Output the [x, y] coordinate of the center of the cell containing the given text.  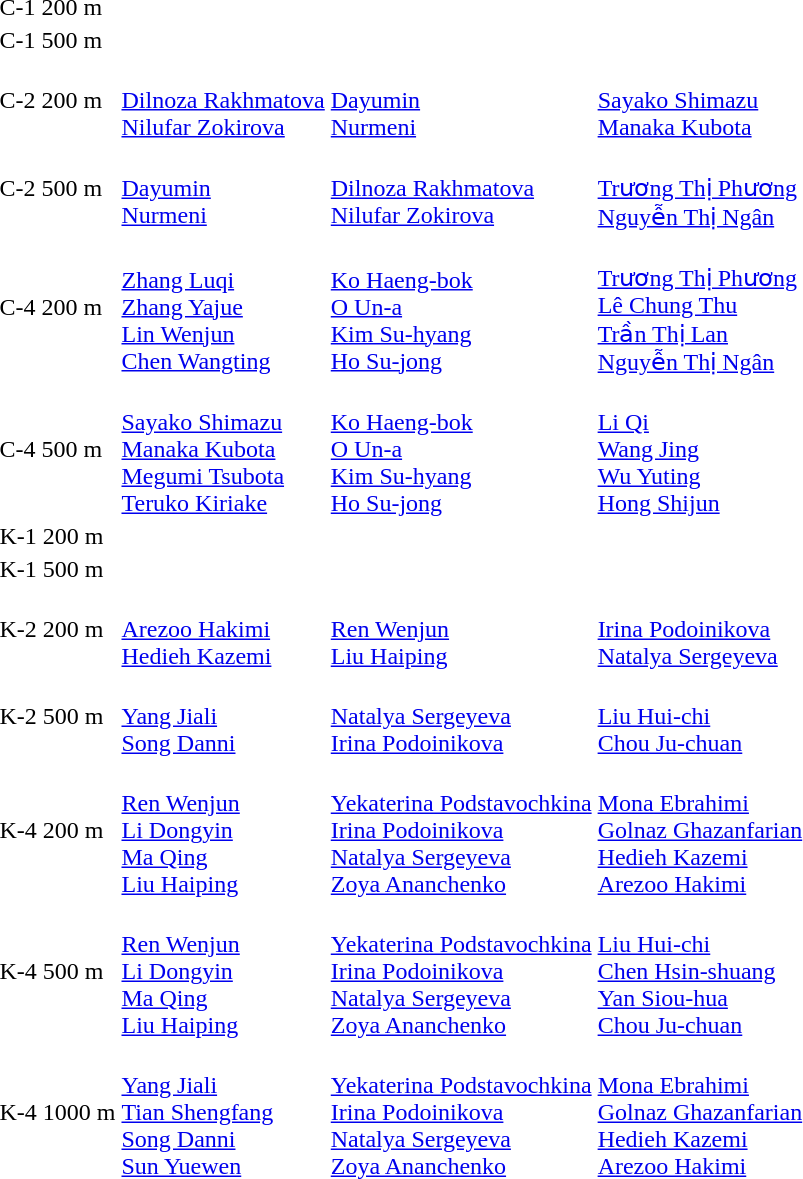
Arezoo HakimiHedieh Kazemi [223, 630]
Ren WenjunLiu Haiping [461, 630]
Natalya SergeyevaIrina Podoinikova [461, 716]
Yang JialiSong Danni [223, 716]
Zhang LuqiZhang YajueLin WenjunChen Wangting [223, 306]
Sayako ShimazuManaka KubotaMegumi TsubotaTeruko Kiriake [223, 449]
